From the cell containing the given text, extract its center point as (X, Y) coordinate. 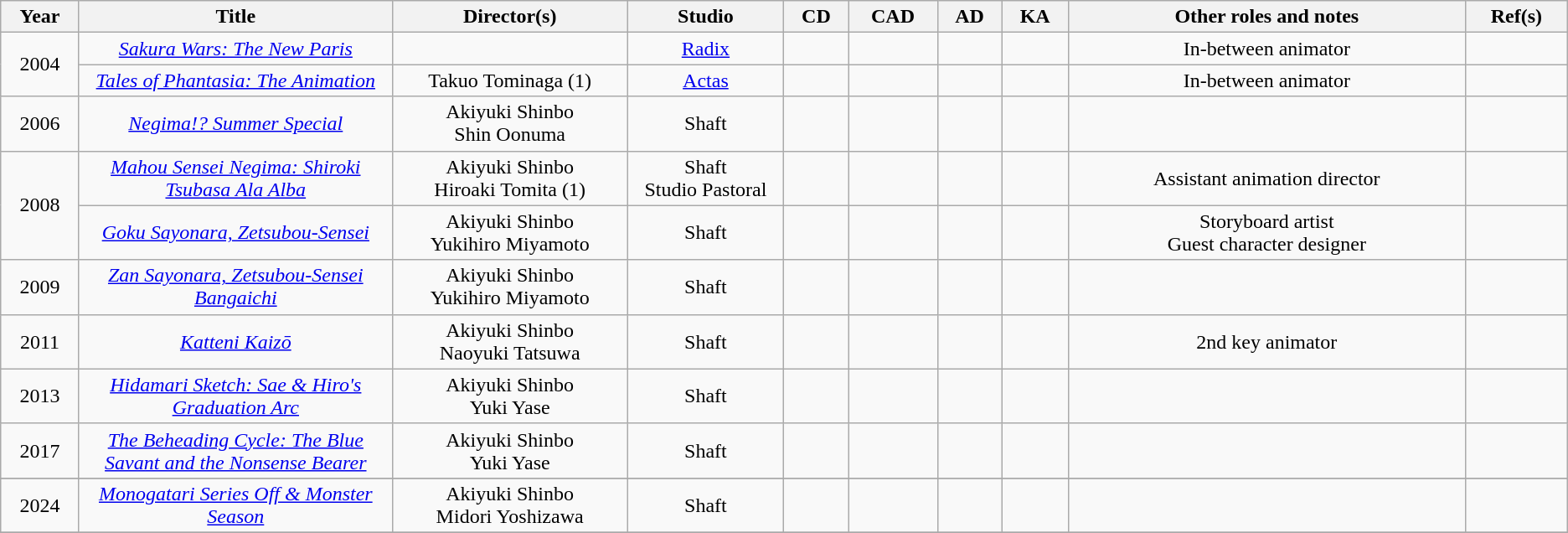
Sakura Wars: The New Paris (235, 49)
2024 (40, 505)
Other roles and notes (1266, 17)
2008 (40, 205)
2006 (40, 124)
The Beheading Cycle: The Blue Savant and the Nonsense Bearer (235, 451)
AD (970, 17)
Zan Sayonara, Zetsubou-Sensei Bangaichi (235, 287)
Tales of Phantasia: The Animation (235, 80)
Actas (705, 80)
Ref(s) (1516, 17)
2nd key animator (1266, 342)
Goku Sayonara, Zetsubou-Sensei (235, 233)
ShaftStudio Pastoral (705, 178)
Year (40, 17)
2017 (40, 451)
Akiyuki ShinboMidori Yoshizawa (509, 505)
Studio (705, 17)
Storyboard artistGuest character designer (1266, 233)
Akiyuki ShinboNaoyuki Tatsuwa (509, 342)
KA (1035, 17)
CD (816, 17)
Takuo Tominaga (1) (509, 80)
Mahou Sensei Negima: Shiroki Tsubasa Ala Alba (235, 178)
Katteni Kaizō (235, 342)
2013 (40, 396)
Title (235, 17)
Hidamari Sketch: Sae & Hiro's Graduation Arc (235, 396)
Akiyuki ShinboShin Oonuma (509, 124)
2004 (40, 65)
Radix (705, 49)
2009 (40, 287)
Monogatari Series Off & Monster Season (235, 505)
Assistant animation director (1266, 178)
Negima!? Summer Special (235, 124)
Director(s) (509, 17)
2011 (40, 342)
Akiyuki ShinboHiroaki Tomita (1) (509, 178)
CAD (893, 17)
